Output the [X, Y] coordinate of the center of the cell containing the given text.  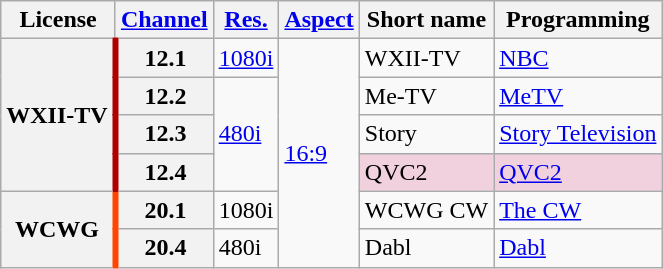
Programming [578, 20]
16:9 [319, 153]
Me-TV [426, 96]
12.2 [164, 96]
The CW [578, 210]
WCWG CW [426, 210]
NBC [578, 58]
MeTV [578, 96]
Res. [246, 20]
Story Television [578, 134]
12.3 [164, 134]
Story [426, 134]
12.4 [164, 172]
20.1 [164, 210]
Short name [426, 20]
20.4 [164, 248]
Aspect [319, 20]
12.1 [164, 58]
WCWG [58, 229]
Channel [164, 20]
License [58, 20]
